Determine the (x, y) coordinate at the center of the cell enclosing the given text.  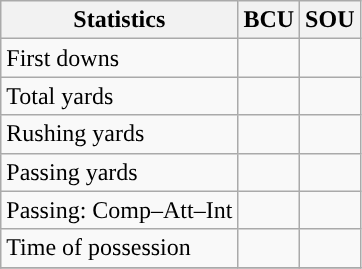
Time of possession (120, 248)
Total yards (120, 96)
Statistics (120, 20)
Rushing yards (120, 134)
First downs (120, 58)
Passing yards (120, 172)
SOU (330, 20)
BCU (269, 20)
Passing: Comp–Att–Int (120, 210)
